Pinpoint the cell where the given text exists, returning its (X, Y) midpoint coordinate. 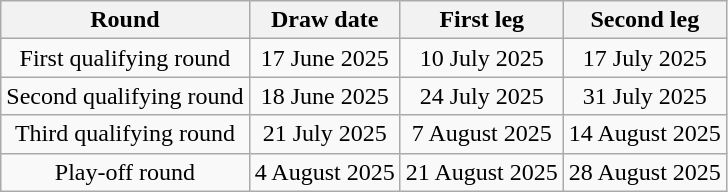
21 August 2025 (482, 172)
10 July 2025 (482, 58)
First qualifying round (125, 58)
Second qualifying round (125, 96)
4 August 2025 (324, 172)
Play-off round (125, 172)
17 July 2025 (644, 58)
17 June 2025 (324, 58)
21 July 2025 (324, 134)
7 August 2025 (482, 134)
24 July 2025 (482, 96)
28 August 2025 (644, 172)
Draw date (324, 20)
31 July 2025 (644, 96)
Round (125, 20)
18 June 2025 (324, 96)
14 August 2025 (644, 134)
First leg (482, 20)
Third qualifying round (125, 134)
Second leg (644, 20)
